Identify which cell holds the provided text, then report its (x, y) central coordinate. 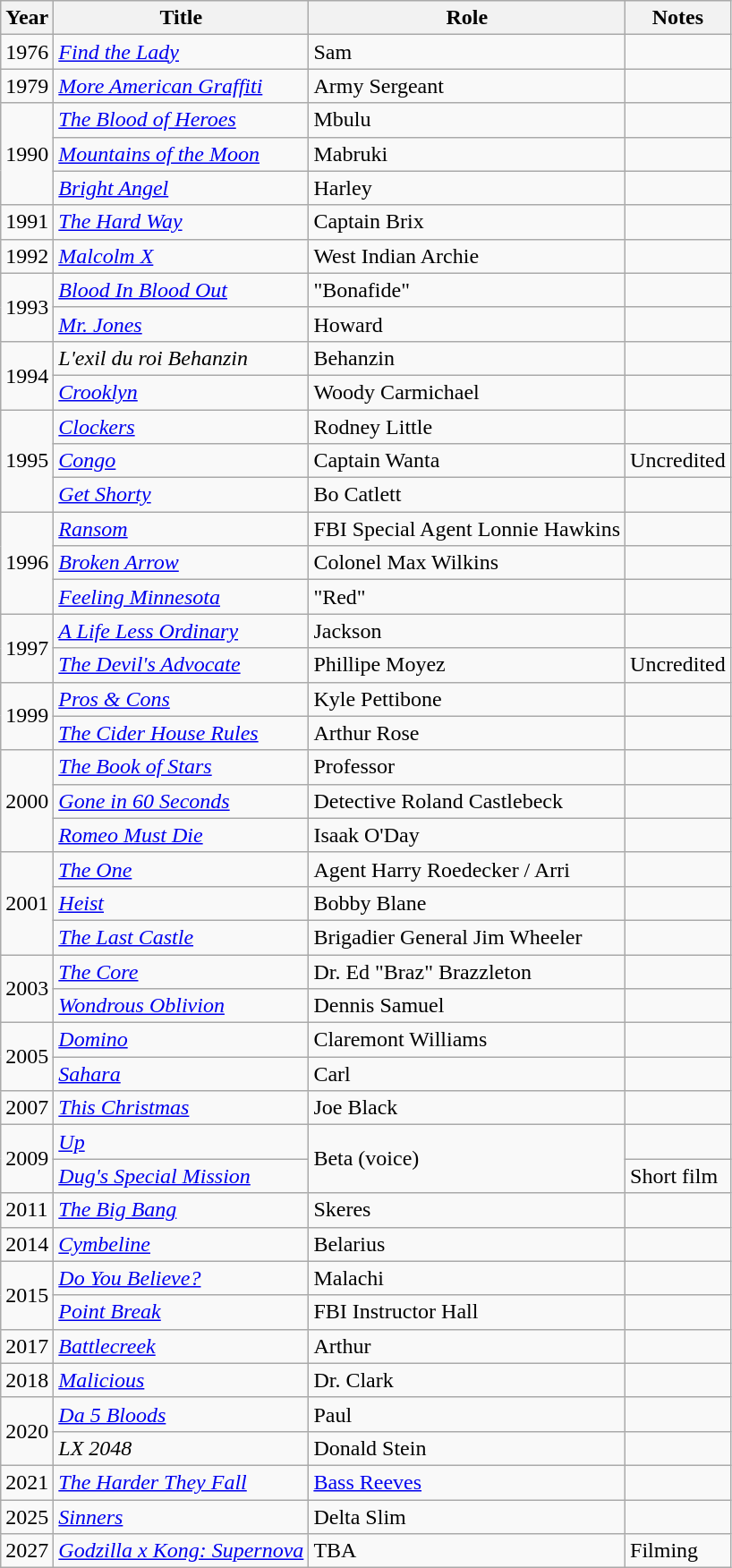
1994 (27, 375)
West Indian Archie (467, 256)
Dr. Ed "Braz" Brazzleton (467, 971)
Skeres (467, 1210)
2027 (27, 1551)
Notes (678, 18)
Beta (voice) (467, 1159)
Rodney Little (467, 427)
Agent Harry Roedecker / Arri (467, 869)
The Blood of Heroes (181, 120)
Colonel Max Wilkins (467, 563)
Donald Stein (467, 1448)
1995 (27, 461)
Isaak O'Day (467, 835)
1996 (27, 563)
Mr. Jones (181, 324)
2020 (27, 1431)
1976 (27, 52)
Dug's Special Mission (181, 1176)
Arthur Rose (467, 733)
The Cider House Rules (181, 733)
Dr. Clark (467, 1380)
Feeling Minnesota (181, 597)
The Big Bang (181, 1210)
Captain Wanta (467, 461)
2000 (27, 801)
1991 (27, 222)
Point Break (181, 1312)
2018 (27, 1380)
1999 (27, 716)
Mabruki (467, 154)
Behanzin (467, 358)
Year (27, 18)
Phillipe Moyez (467, 665)
The Harder They Fall (181, 1482)
Army Sergeant (467, 86)
FBI Instructor Hall (467, 1312)
The Hard Way (181, 222)
Title (181, 18)
Woody Carmichael (467, 392)
1992 (27, 256)
Arthur (467, 1346)
Paul (467, 1414)
Broken Arrow (181, 563)
Captain Brix (467, 222)
TBA (467, 1551)
Malcolm X (181, 256)
Wondrous Oblivion (181, 1006)
Clockers (181, 427)
Bo Catlett (467, 495)
"Red" (467, 597)
2009 (27, 1159)
Delta Slim (467, 1517)
Harley (467, 188)
Brigadier General Jim Wheeler (467, 937)
Domino (181, 1040)
The Devil's Advocate (181, 665)
The Core (181, 971)
1979 (27, 86)
Gone in 60 Seconds (181, 801)
Find the Lady (181, 52)
Da 5 Bloods (181, 1414)
1993 (27, 307)
The Last Castle (181, 937)
2005 (27, 1057)
Up (181, 1142)
Jackson (467, 631)
Howard (467, 324)
Sahara (181, 1074)
Kyle Pettibone (467, 699)
Bobby Blane (467, 903)
Joe Black (467, 1108)
Cymbeline (181, 1244)
The Book of Stars (181, 767)
A Life Less Ordinary (181, 631)
2011 (27, 1210)
1997 (27, 648)
L'exil du roi Behanzin (181, 358)
Sam (467, 52)
2014 (27, 1244)
Crooklyn (181, 392)
Pros & Cons (181, 699)
Claremont Williams (467, 1040)
Heist (181, 903)
Romeo Must Die (181, 835)
This Christmas (181, 1108)
Mbulu (467, 120)
2015 (27, 1295)
"Bonafide" (467, 290)
Filming (678, 1551)
Belarius (467, 1244)
2001 (27, 903)
Malachi (467, 1278)
Bright Angel (181, 188)
Sinners (181, 1517)
Get Shorty (181, 495)
More American Graffiti (181, 86)
Bass Reeves (467, 1482)
The One (181, 869)
Professor (467, 767)
2003 (27, 988)
Godzilla x Kong: Supernova (181, 1551)
Short film (678, 1176)
Congo (181, 461)
Ransom (181, 529)
Malicious (181, 1380)
Battlecreek (181, 1346)
Do You Believe? (181, 1278)
LX 2048 (181, 1448)
2025 (27, 1517)
2021 (27, 1482)
1990 (27, 154)
Dennis Samuel (467, 1006)
Mountains of the Moon (181, 154)
2007 (27, 1108)
2017 (27, 1346)
Role (467, 18)
Blood In Blood Out (181, 290)
FBI Special Agent Lonnie Hawkins (467, 529)
Detective Roland Castlebeck (467, 801)
Carl (467, 1074)
